Identify which cell holds the provided text, then report its (x, y) central coordinate. 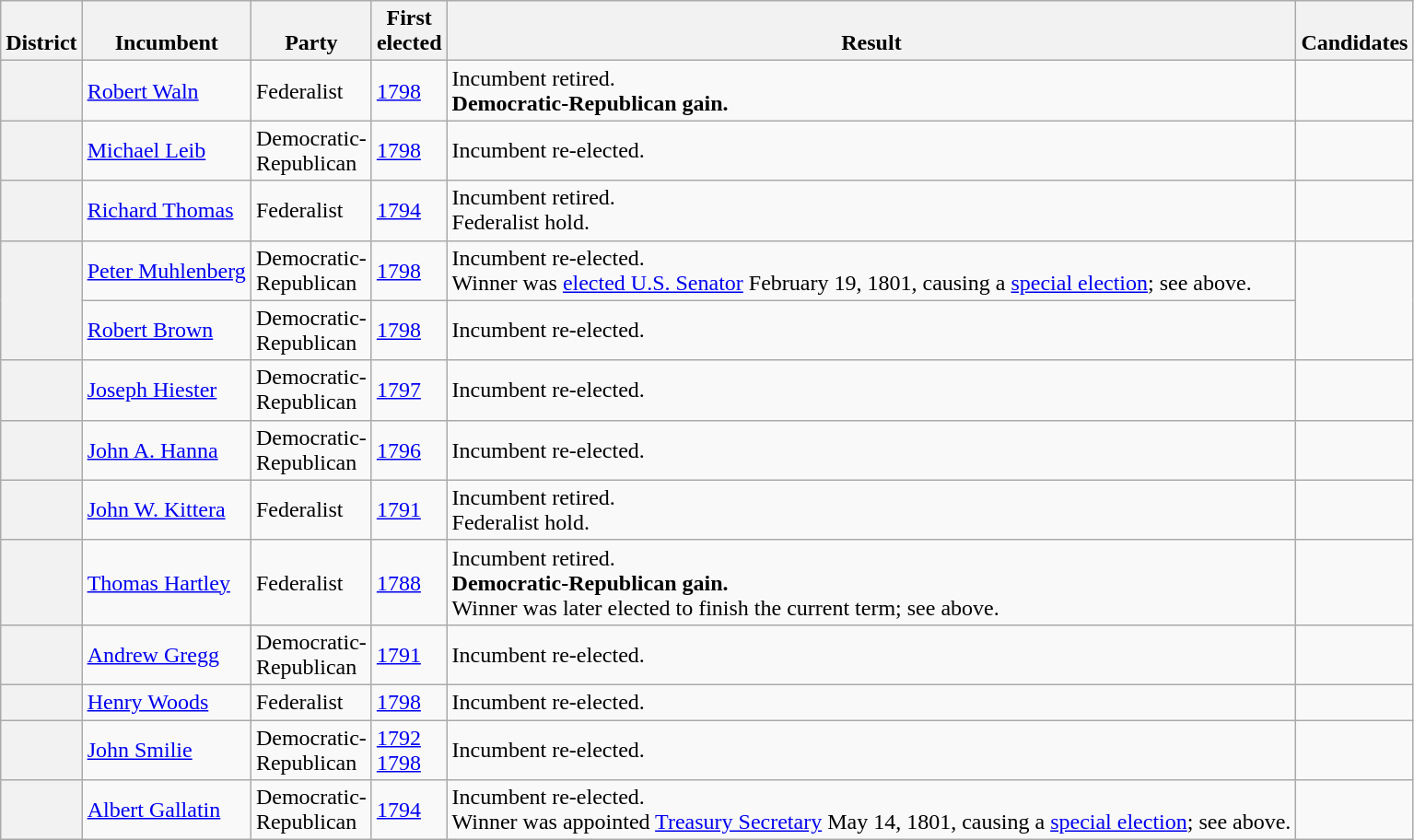
Incumbent re-elected.Winner was appointed Treasury Secretary May 14, 1801, causing a special election; see above. (871, 811)
Incumbent re-elected.Winner was elected U.S. Senator February 19, 1801, causing a special election; see above. (871, 271)
Candidates (1354, 31)
District (41, 31)
Robert Waln (166, 90)
1797 (409, 391)
Thomas Hartley (166, 582)
Incumbent (166, 31)
Richard Thomas (166, 210)
Joseph Hiester (166, 391)
Henry Woods (166, 702)
John A. Hanna (166, 449)
Firstelected (409, 31)
Albert Gallatin (166, 811)
17921798 (409, 750)
Result (871, 31)
Peter Muhlenberg (166, 271)
John W. Kittera (166, 510)
1796 (409, 449)
Michael Leib (166, 151)
Robert Brown (166, 330)
John Smilie (166, 750)
Party (311, 31)
Incumbent retired.Democratic-Republican gain. (871, 90)
Andrew Gregg (166, 654)
1788 (409, 582)
Incumbent retired.Democratic-Republican gain.Winner was later elected to finish the current term; see above. (871, 582)
